Scan for the cell matching the given text and deliver its (X, Y) coordinate at center. 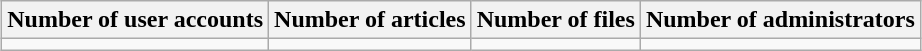
Number of files (556, 20)
Number of articles (370, 20)
Number of administrators (780, 20)
Number of user accounts (136, 20)
